Find where the given text appears and provide that cell's center as (x, y) coordinate. 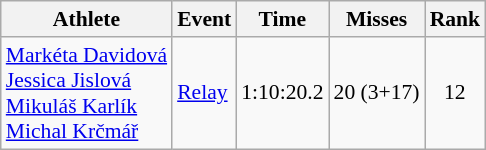
Misses (377, 19)
20 (3+17) (377, 93)
Markéta DavidováJessica JislováMikuláš KarlíkMichal Krčmář (86, 93)
Athlete (86, 19)
Time (282, 19)
12 (456, 93)
Event (204, 19)
Relay (204, 93)
1:10:20.2 (282, 93)
Rank (456, 19)
